Locate the cell with the specified text and output its (x, y) center coordinate. 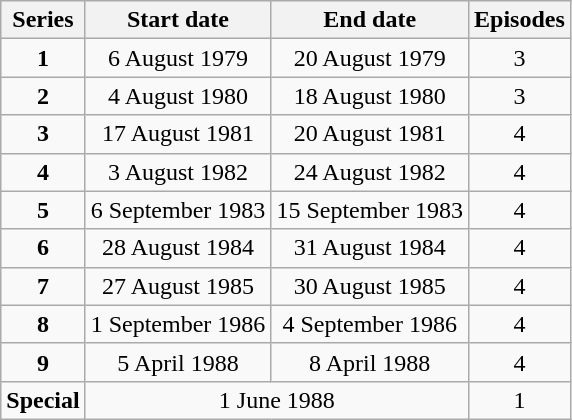
27 August 1985 (178, 286)
17 August 1981 (178, 134)
End date (370, 20)
6 (43, 248)
4 September 1986 (370, 324)
18 August 1980 (370, 96)
6 September 1983 (178, 210)
8 (43, 324)
Start date (178, 20)
4 August 1980 (178, 96)
5 April 1988 (178, 362)
Episodes (520, 20)
1 June 1988 (276, 400)
1 September 1986 (178, 324)
6 August 1979 (178, 58)
20 August 1981 (370, 134)
31 August 1984 (370, 248)
30 August 1985 (370, 286)
24 August 1982 (370, 172)
20 August 1979 (370, 58)
8 April 1988 (370, 362)
5 (43, 210)
Special (43, 400)
9 (43, 362)
2 (43, 96)
28 August 1984 (178, 248)
7 (43, 286)
Series (43, 20)
3 August 1982 (178, 172)
15 September 1983 (370, 210)
